Provide the [x, y] coordinate of the cell's center where the given text is located.  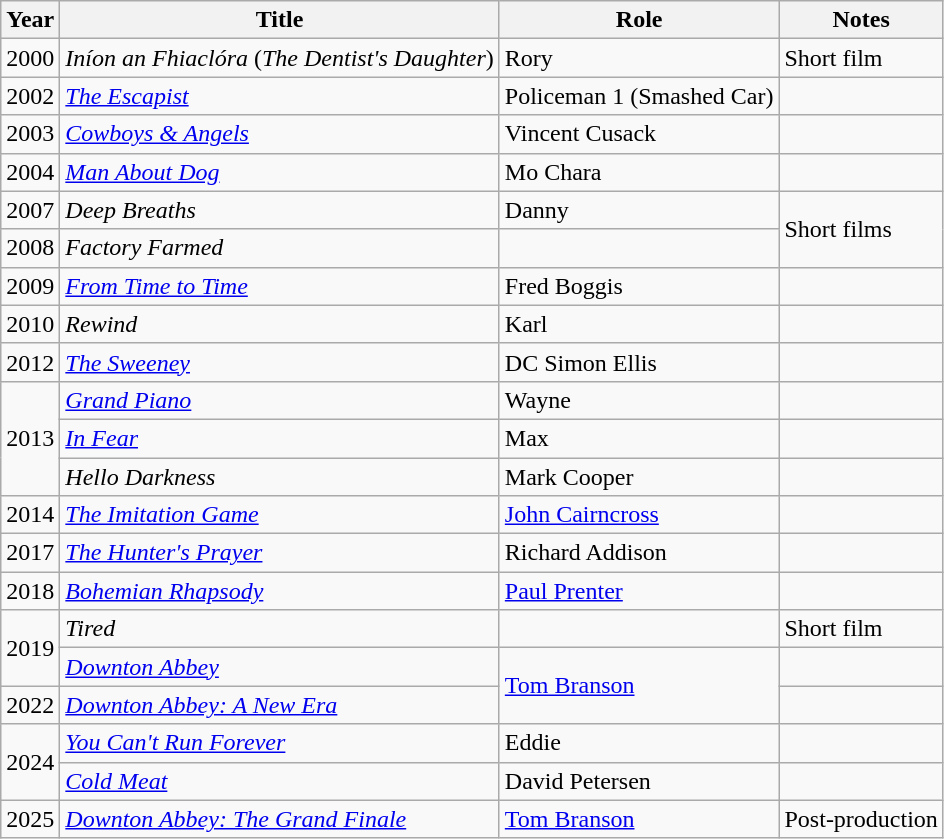
2002 [30, 96]
2003 [30, 134]
Factory Farmed [280, 248]
2010 [30, 324]
Karl [639, 324]
Mo Chara [639, 172]
Vincent Cusack [639, 134]
DC Simon Ellis [639, 362]
2004 [30, 172]
Role [639, 20]
2008 [30, 248]
2022 [30, 705]
John Cairncross [639, 515]
In Fear [280, 438]
2017 [30, 553]
2025 [30, 819]
The Imitation Game [280, 515]
2024 [30, 762]
Paul Prenter [639, 591]
Eddie [639, 743]
The Sweeney [280, 362]
2012 [30, 362]
Man About Dog [280, 172]
Fred Boggis [639, 286]
Downton Abbey: The Grand Finale [280, 819]
Short films [861, 229]
2018 [30, 591]
Title [280, 20]
Year [30, 20]
Richard Addison [639, 553]
Post-production [861, 819]
Downton Abbey [280, 667]
Hello Darkness [280, 477]
2013 [30, 438]
Max [639, 438]
Deep Breaths [280, 210]
2019 [30, 648]
2000 [30, 58]
Danny [639, 210]
Policeman 1 (Smashed Car) [639, 96]
Grand Piano [280, 400]
You Can't Run Forever [280, 743]
2007 [30, 210]
2014 [30, 515]
From Time to Time [280, 286]
David Petersen [639, 781]
The Hunter's Prayer [280, 553]
Notes [861, 20]
Rory [639, 58]
Wayne [639, 400]
The Escapist [280, 96]
2009 [30, 286]
Cowboys & Angels [280, 134]
Bohemian Rhapsody [280, 591]
Rewind [280, 324]
Tired [280, 629]
Cold Meat [280, 781]
Iníon an Fhiaclóra (The Dentist's Daughter) [280, 58]
Mark Cooper [639, 477]
Downton Abbey: A New Era [280, 705]
